From the cell containing the given text, extract its center point as [X, Y] coordinate. 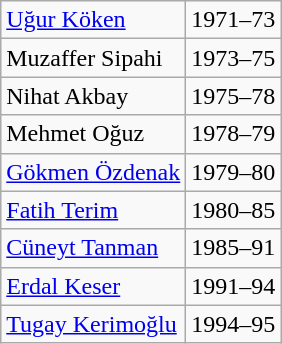
Tugay Kerimoğlu [94, 324]
Erdal Keser [94, 286]
Mehmet Oğuz [94, 134]
1971–73 [234, 20]
Uğur Köken [94, 20]
1979–80 [234, 172]
Cüneyt Tanman [94, 248]
1980–85 [234, 210]
1973–75 [234, 58]
Nihat Akbay [94, 96]
1994–95 [234, 324]
Muzaffer Sipahi [94, 58]
1975–78 [234, 96]
Gökmen Özdenak [94, 172]
1985–91 [234, 248]
1978–79 [234, 134]
Fatih Terim [94, 210]
1991–94 [234, 286]
